Identify which cell holds the provided text, then report its [x, y] central coordinate. 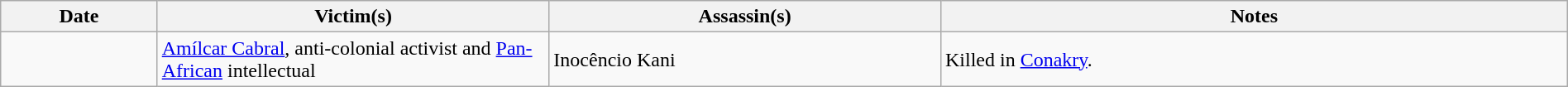
Amílcar Cabral, anti-colonial activist and Pan-African intellectual [353, 60]
Victim(s) [353, 17]
Inocêncio Kani [745, 60]
Date [79, 17]
Killed in Conakry. [1254, 60]
Notes [1254, 17]
Assassin(s) [745, 17]
